Detect which cell encompasses the target text, then output its (X, Y) center coordinate. 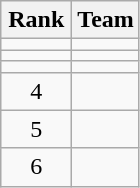
Team (106, 20)
4 (36, 91)
5 (36, 129)
Rank (36, 20)
6 (36, 167)
